Capture the cell that displays the provided text and extract its (X, Y) central coordinate. 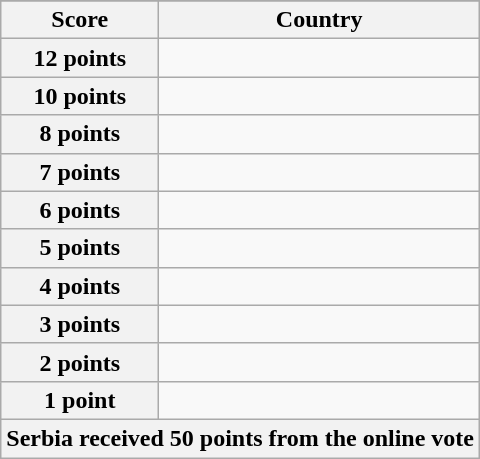
2 points (80, 362)
8 points (80, 134)
12 points (80, 58)
Score (80, 20)
7 points (80, 172)
Country (320, 20)
Serbia received 50 points from the online vote (240, 438)
10 points (80, 96)
3 points (80, 324)
1 point (80, 400)
6 points (80, 210)
5 points (80, 248)
4 points (80, 286)
